Scan for the cell matching the given text and deliver its (X, Y) coordinate at center. 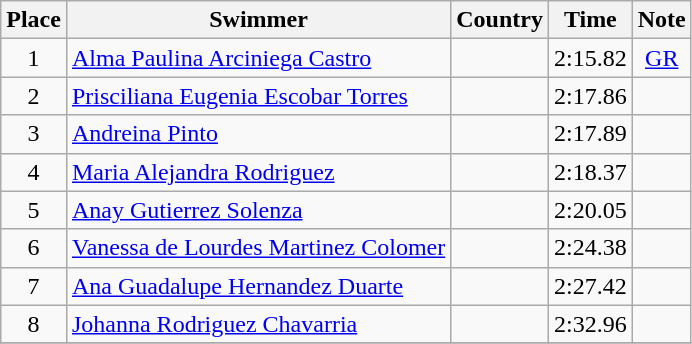
2:32.96 (590, 324)
Anay Gutierrez Solenza (258, 210)
7 (34, 286)
2:17.86 (590, 96)
6 (34, 248)
Swimmer (258, 20)
GR (662, 58)
Maria Alejandra Rodriguez (258, 172)
2:24.38 (590, 248)
Vanessa de Lourdes Martinez Colomer (258, 248)
Prisciliana Eugenia Escobar Torres (258, 96)
Time (590, 20)
2:17.89 (590, 134)
Place (34, 20)
Johanna Rodriguez Chavarria (258, 324)
8 (34, 324)
5 (34, 210)
4 (34, 172)
2:15.82 (590, 58)
Alma Paulina Arciniega Castro (258, 58)
2:18.37 (590, 172)
2:20.05 (590, 210)
Note (662, 20)
3 (34, 134)
2:27.42 (590, 286)
Andreina Pinto (258, 134)
1 (34, 58)
Country (500, 20)
2 (34, 96)
Ana Guadalupe Hernandez Duarte (258, 286)
